Pinpoint the cell where the given text exists, returning its (X, Y) midpoint coordinate. 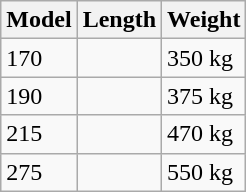
Model (39, 20)
Length (119, 20)
215 (39, 134)
350 kg (204, 58)
190 (39, 96)
550 kg (204, 172)
Weight (204, 20)
375 kg (204, 96)
470 kg (204, 134)
275 (39, 172)
170 (39, 58)
